Capture the cell that displays the provided text and extract its [x, y] central coordinate. 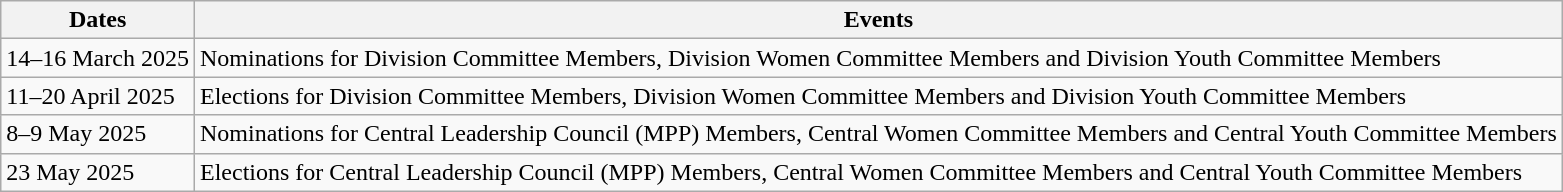
Events [878, 20]
23 May 2025 [98, 172]
Elections for Central Leadership Council (MPP) Members, Central Women Committee Members and Central Youth Committee Members [878, 172]
11–20 April 2025 [98, 96]
Dates [98, 20]
Elections for Division Committee Members, Division Women Committee Members and Division Youth Committee Members [878, 96]
8–9 May 2025 [98, 134]
Nominations for Division Committee Members, Division Women Committee Members and Division Youth Committee Members [878, 58]
14–16 March 2025 [98, 58]
Nominations for Central Leadership Council (MPP) Members, Central Women Committee Members and Central Youth Committee Members [878, 134]
